Extract the (X, Y) coordinate from the center of the cell holding the provided text.  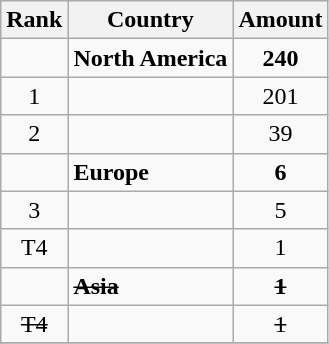
Country (150, 20)
Amount (280, 20)
6 (280, 172)
Europe (150, 172)
North America (150, 58)
201 (280, 96)
5 (280, 210)
240 (280, 58)
39 (280, 134)
Rank (34, 20)
3 (34, 210)
Asia (150, 286)
2 (34, 134)
